For the text-containing cell, return its midpoint in [X, Y] coordinate format. 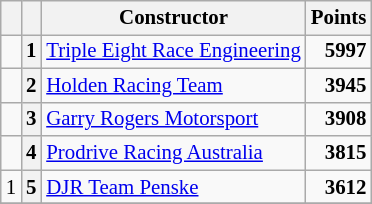
3 [31, 119]
Triple Eight Race Engineering [174, 51]
3612 [338, 187]
2 [31, 85]
Garry Rogers Motorsport [174, 119]
Holden Racing Team [174, 85]
3815 [338, 153]
5997 [338, 51]
Constructor [174, 18]
DJR Team Penske [174, 187]
Prodrive Racing Australia [174, 153]
Points [338, 18]
5 [31, 187]
3908 [338, 119]
3945 [338, 85]
4 [31, 153]
